Return the [X, Y] coordinate for the center point of the cell that contains the specified text.  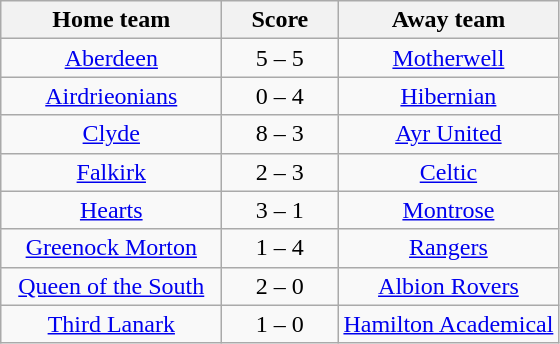
Score [280, 20]
Ayr United [448, 134]
Home team [112, 20]
Aberdeen [112, 58]
2 – 0 [280, 286]
Third Lanark [112, 324]
2 – 3 [280, 172]
Falkirk [112, 172]
Queen of the South [112, 286]
Hamilton Academical [448, 324]
3 – 1 [280, 210]
Motherwell [448, 58]
Greenock Morton [112, 248]
Albion Rovers [448, 286]
Montrose [448, 210]
Clyde [112, 134]
1 – 0 [280, 324]
Airdrieonians [112, 96]
1 – 4 [280, 248]
8 – 3 [280, 134]
Hibernian [448, 96]
Away team [448, 20]
Celtic [448, 172]
0 – 4 [280, 96]
Rangers [448, 248]
Hearts [112, 210]
5 – 5 [280, 58]
